Search for the cell housing the specified text and yield its [x, y] center coordinate. 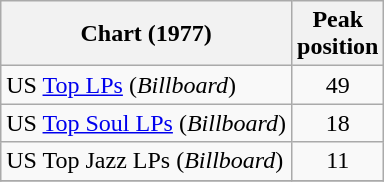
18 [338, 123]
Chart (1977) [146, 34]
11 [338, 161]
US Top Soul LPs (Billboard) [146, 123]
US Top Jazz LPs (Billboard) [146, 161]
US Top LPs (Billboard) [146, 85]
49 [338, 85]
Peakposition [338, 34]
